Detect which cell encompasses the target text, then output its [x, y] center coordinate. 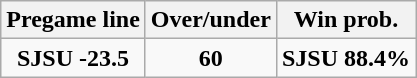
SJSU -23.5 [74, 58]
Over/under [210, 20]
SJSU 88.4% [346, 58]
Pregame line [74, 20]
Win prob. [346, 20]
60 [210, 58]
